Identify which cell holds the provided text, then report its (X, Y) central coordinate. 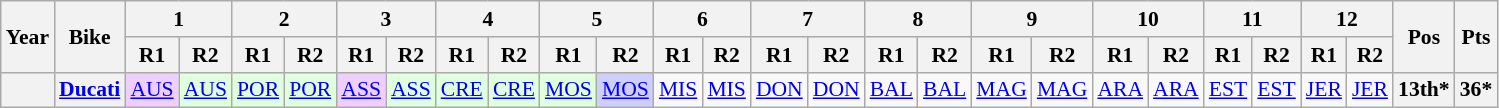
10 (1148, 19)
8 (918, 19)
Ducati (90, 90)
1 (178, 19)
12 (1347, 19)
7 (808, 19)
9 (1032, 19)
13th* (1424, 90)
Pos (1424, 36)
3 (386, 19)
11 (1252, 19)
Pts (1476, 36)
2 (284, 19)
6 (702, 19)
Year (28, 36)
4 (488, 19)
5 (597, 19)
Bike (90, 36)
36* (1476, 90)
